Return [X, Y] of the center of cell containing provided text 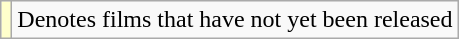
Denotes films that have not yet been released [235, 20]
